Pinpoint the cell where the given text exists, returning its [X, Y] midpoint coordinate. 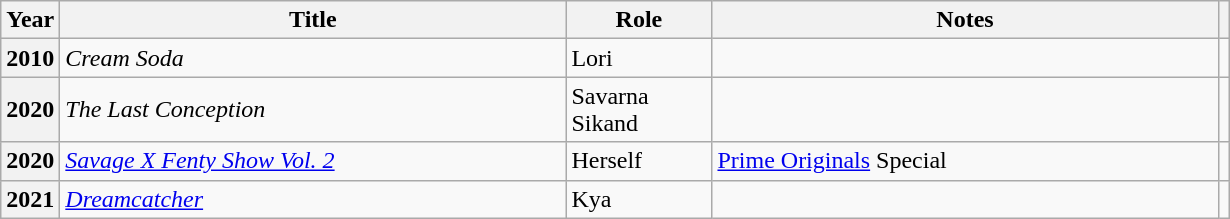
Year [30, 20]
2021 [30, 199]
Herself [639, 161]
2010 [30, 58]
Cream Soda [313, 58]
Kya [639, 199]
Savage X Fenty Show Vol. 2 [313, 161]
Prime Originals Special [965, 161]
Role [639, 20]
The Last Conception [313, 110]
Title [313, 20]
Savarna Sikand [639, 110]
Notes [965, 20]
Lori [639, 58]
Dreamcatcher [313, 199]
